Locate the cell with the specified text and output its [X, Y] center coordinate. 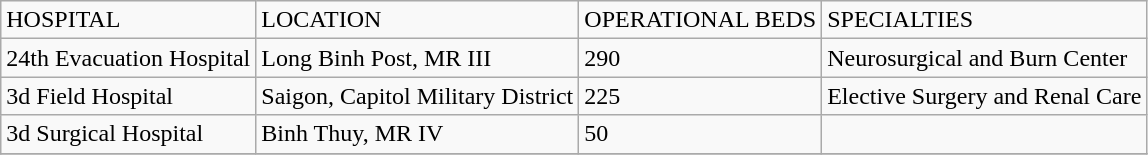
Saigon, Capitol Military District [418, 96]
225 [700, 96]
OPERATIONAL BEDS [700, 20]
Binh Thuy, MR IV [418, 134]
3d Surgical Hospital [128, 134]
3d Field Hospital [128, 96]
Elective Surgery and Renal Care [984, 96]
24th Evacuation Hospital [128, 58]
HOSPITAL [128, 20]
SPECIALTIES [984, 20]
290 [700, 58]
Long Binh Post, MR III [418, 58]
50 [700, 134]
Neurosurgical and Burn Center [984, 58]
LOCATION [418, 20]
